Identify which cell holds the provided text, then report its (X, Y) central coordinate. 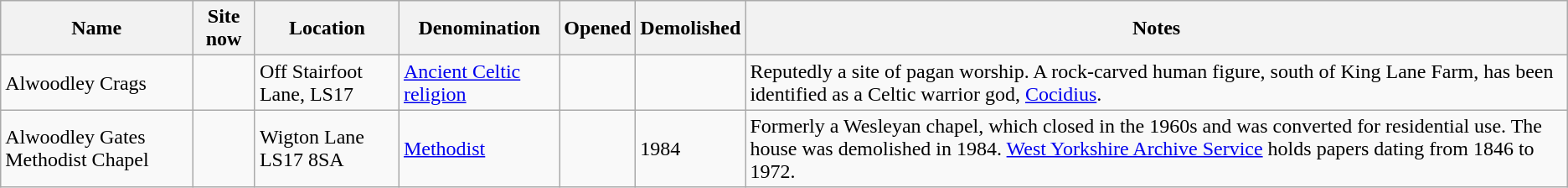
Location (327, 29)
Demolished (690, 29)
Reputedly a site of pagan worship. A rock-carved human figure, south of King Lane Farm, has been identified as a Celtic warrior god, Cocidius. (1156, 82)
Opened (598, 29)
Off Stairfoot Lane, LS17 (327, 82)
Denomination (479, 29)
Ancient Celtic religion (479, 82)
Methodist (479, 149)
Site now (224, 29)
Alwoodley Crags (97, 82)
Alwoodley Gates Methodist Chapel (97, 149)
Wigton LaneLS17 8SA (327, 149)
1984 (690, 149)
Name (97, 29)
Notes (1156, 29)
